Scan for the cell matching the given text and deliver its [X, Y] coordinate at center. 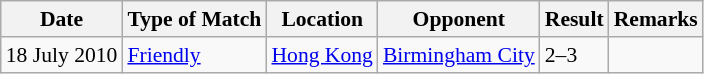
Type of Match [194, 19]
Opponent [459, 19]
Friendly [194, 55]
Result [574, 19]
Hong Kong [322, 55]
2–3 [574, 55]
Remarks [656, 19]
18 July 2010 [62, 55]
Birmingham City [459, 55]
Location [322, 19]
Date [62, 19]
